Locate the cell with the specified text and output its [X, Y] center coordinate. 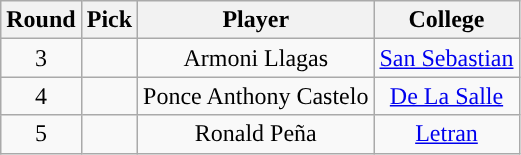
Ronald Peña [256, 134]
College [446, 20]
3 [41, 58]
Ponce Anthony Castelo [256, 96]
Pick [109, 20]
Player [256, 20]
Round [41, 20]
4 [41, 96]
Letran [446, 134]
San Sebastian [446, 58]
Armoni Llagas [256, 58]
5 [41, 134]
De La Salle [446, 96]
